Extract the [x, y] coordinate from the center of the cell holding the provided text.  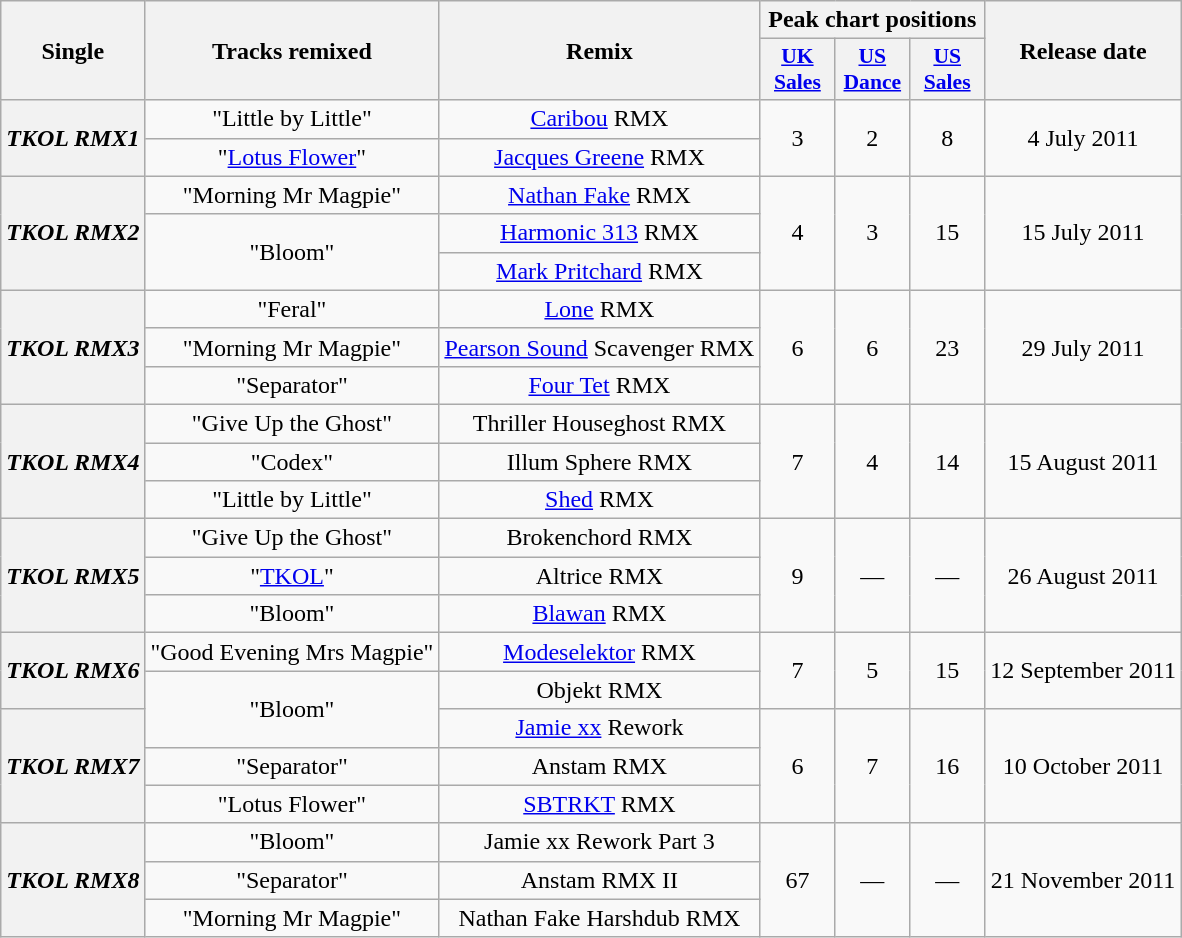
"Feral" [292, 309]
TKOL RMX2 [73, 233]
TKOL RMX8 [73, 880]
15 July 2011 [1084, 233]
TKOL RMX5 [73, 576]
4 July 2011 [1084, 138]
TKOL RMX1 [73, 138]
Harmonic 313 RMX [600, 233]
Lone RMX [600, 309]
Remix [600, 50]
Illum Sphere RMX [600, 461]
29 July 2011 [1084, 347]
12 September 2011 [1084, 671]
2 [872, 138]
Jacques Greene RMX [600, 157]
"TKOL" [292, 576]
UKSales [798, 70]
Jamie xx Rework [600, 728]
Altrice RMX [600, 576]
Pearson Sound Scavenger RMX [600, 347]
10 October 2011 [1084, 766]
Nathan Fake Harshdub RMX [600, 918]
Four Tet RMX [600, 385]
5 [872, 671]
Nathan Fake RMX [600, 195]
Anstam RMX II [600, 880]
Thriller Houseghost RMX [600, 423]
14 [948, 461]
23 [948, 347]
8 [948, 138]
Objekt RMX [600, 690]
Jamie xx Rework Part 3 [600, 842]
Modeselektor RMX [600, 652]
SBTRKT RMX [600, 804]
Single [73, 50]
67 [798, 880]
Anstam RMX [600, 766]
USSales [948, 70]
Shed RMX [600, 500]
TKOL RMX4 [73, 461]
21 November 2011 [1084, 880]
16 [948, 766]
Blawan RMX [600, 614]
15 August 2011 [1084, 461]
TKOL RMX7 [73, 766]
Peak chart positions [872, 20]
Caribou RMX [600, 119]
Mark Pritchard RMX [600, 271]
TKOL RMX3 [73, 347]
Tracks remixed [292, 50]
USDance [872, 70]
Release date [1084, 50]
"Good Evening Mrs Magpie" [292, 652]
26 August 2011 [1084, 576]
9 [798, 576]
Brokenchord RMX [600, 538]
TKOL RMX6 [73, 671]
"Codex" [292, 461]
